Find where the given text appears and provide that cell's center as [X, Y] coordinate. 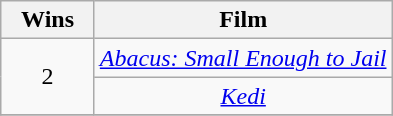
Wins [48, 20]
Film [243, 20]
Abacus: Small Enough to Jail [243, 58]
Kedi [243, 96]
2 [48, 77]
